Return (X, Y) of the center of cell containing provided text 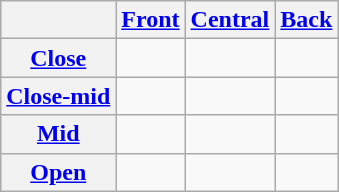
Back (306, 20)
Front (150, 20)
Close-mid (58, 96)
Open (58, 172)
Mid (58, 134)
Close (58, 58)
Central (230, 20)
